Pinpoint the cell where the given text exists, returning its (X, Y) midpoint coordinate. 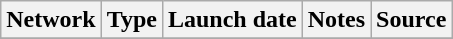
Source (412, 20)
Type (132, 20)
Network (51, 20)
Notes (336, 20)
Launch date (232, 20)
